Search for the cell housing the specified text and yield its [X, Y] center coordinate. 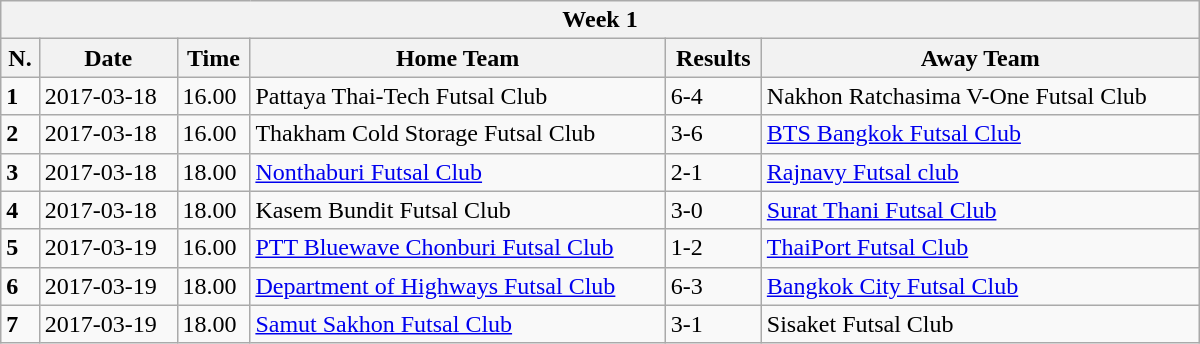
2-1 [713, 172]
Time [214, 58]
Sisaket Futsal Club [980, 324]
Results [713, 58]
Rajnavy Futsal club [980, 172]
Samut Sakhon Futsal Club [458, 324]
7 [20, 324]
3-1 [713, 324]
6-4 [713, 96]
5 [20, 248]
Bangkok City Futsal Club [980, 286]
Thakham Cold Storage Futsal Club [458, 134]
N. [20, 58]
PTT Bluewave Chonburi Futsal Club [458, 248]
1 [20, 96]
BTS Bangkok Futsal Club [980, 134]
2 [20, 134]
6 [20, 286]
Kasem Bundit Futsal Club [458, 210]
1-2 [713, 248]
Home Team [458, 58]
Date [108, 58]
Week 1 [600, 20]
Nakhon Ratchasima V-One Futsal Club [980, 96]
Pattaya Thai-Tech Futsal Club [458, 96]
Surat Thani Futsal Club [980, 210]
Nonthaburi Futsal Club [458, 172]
3-0 [713, 210]
3 [20, 172]
6-3 [713, 286]
ThaiPort Futsal Club [980, 248]
Away Team [980, 58]
4 [20, 210]
3-6 [713, 134]
Department of Highways Futsal Club [458, 286]
